Scan for the cell matching the given text and deliver its (X, Y) coordinate at center. 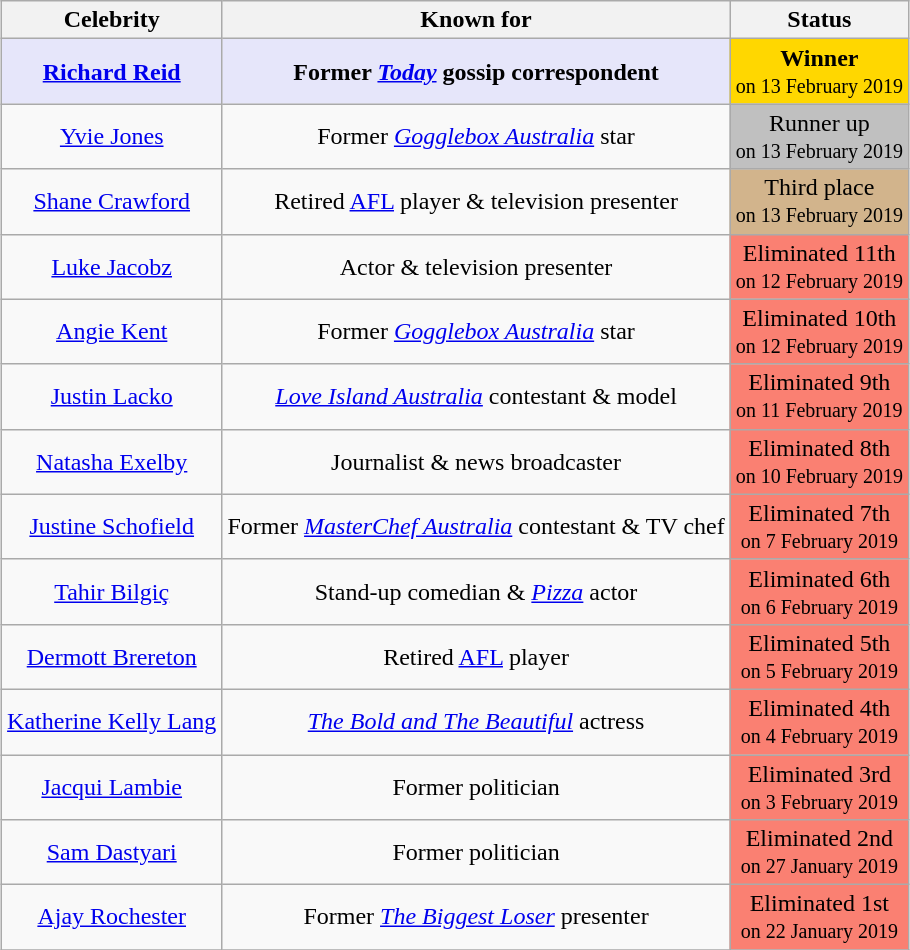
Eliminated 3rdon 3 February 2019 (819, 786)
Justin Lacko (112, 396)
Jacqui Lambie (112, 786)
Runner upon 13 February 2019 (819, 136)
Yvie Jones (112, 136)
Celebrity (112, 20)
Luke Jacobz (112, 266)
Eliminated 8thon 10 February 2019 (819, 462)
Dermott Brereton (112, 656)
Journalist & news broadcaster (476, 462)
Status (819, 20)
Former MasterChef Australia contestant & TV chef (476, 526)
Ajay Rochester (112, 918)
Eliminated 2ndon 27 January 2019 (819, 852)
Actor & television presenter (476, 266)
The Bold and The Beautiful actress (476, 722)
Sam Dastyari (112, 852)
Eliminated 7thon 7 February 2019 (819, 526)
Retired AFL player & television presenter (476, 202)
Former Today gossip correspondent (476, 72)
Eliminated 11thon 12 February 2019 (819, 266)
Natasha Exelby (112, 462)
Justine Schofield (112, 526)
Winneron 13 February 2019 (819, 72)
Shane Crawford (112, 202)
Eliminated 5thon 5 February 2019 (819, 656)
Eliminated 4thon 4 February 2019 (819, 722)
Eliminated 6thon 6 February 2019 (819, 592)
Angie Kent (112, 332)
Richard Reid (112, 72)
Tahir Bilgiç (112, 592)
Former The Biggest Loser presenter (476, 918)
Stand-up comedian & Pizza actor (476, 592)
Eliminated 1ston 22 January 2019 (819, 918)
Katherine Kelly Lang (112, 722)
Third placeon 13 February 2019 (819, 202)
Known for (476, 20)
Love Island Australia contestant & model (476, 396)
Eliminated 9thon 11 February 2019 (819, 396)
Retired AFL player (476, 656)
Eliminated 10thon 12 February 2019 (819, 332)
